Determine the [x, y] coordinate at the center of the cell enclosing the given text.  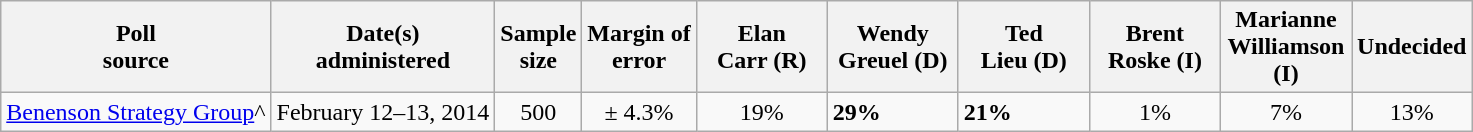
ElanCarr (R) [762, 47]
TedLieu (D) [1024, 47]
Margin oferror [639, 47]
21% [1024, 112]
Benenson Strategy Group^ [136, 112]
Undecided [1412, 47]
13% [1412, 112]
February 12–13, 2014 [383, 112]
WendyGreuel (D) [892, 47]
Pollsource [136, 47]
± 4.3% [639, 112]
7% [1286, 112]
BrentRoske (I) [1154, 47]
19% [762, 112]
500 [538, 112]
Samplesize [538, 47]
MarianneWilliamson (I) [1286, 47]
29% [892, 112]
1% [1154, 112]
Date(s)administered [383, 47]
